Detect which cell encompasses the target text, then output its [x, y] center coordinate. 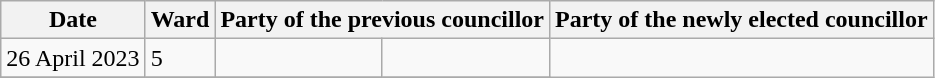
Party of the newly elected councillor [741, 20]
Ward [180, 20]
26 April 2023 [73, 58]
5 [180, 58]
Party of the previous councillor [382, 20]
Date [73, 20]
